Return the (X, Y) coordinate for the center point of the cell that contains the specified text.  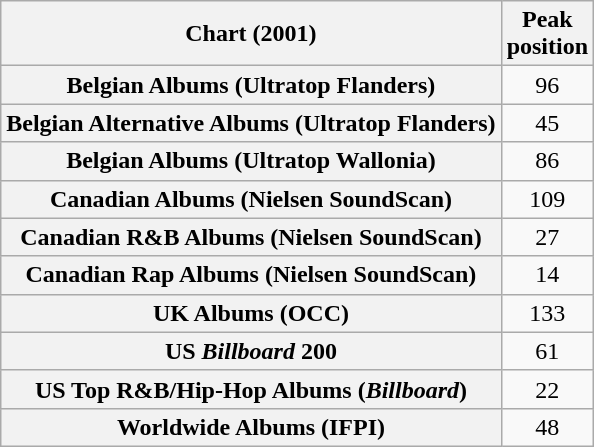
96 (547, 85)
US Top R&B/Hip-Hop Albums (Billboard) (251, 389)
45 (547, 123)
Belgian Albums (Ultratop Flanders) (251, 85)
Canadian R&B Albums (Nielsen SoundScan) (251, 237)
133 (547, 313)
109 (547, 199)
Canadian Albums (Nielsen SoundScan) (251, 199)
Chart (2001) (251, 34)
Peakposition (547, 34)
UK Albums (OCC) (251, 313)
Belgian Alternative Albums (Ultratop Flanders) (251, 123)
27 (547, 237)
US Billboard 200 (251, 351)
22 (547, 389)
86 (547, 161)
Belgian Albums (Ultratop Wallonia) (251, 161)
14 (547, 275)
61 (547, 351)
48 (547, 427)
Worldwide Albums (IFPI) (251, 427)
Canadian Rap Albums (Nielsen SoundScan) (251, 275)
